Search for the cell housing the specified text and yield its (X, Y) center coordinate. 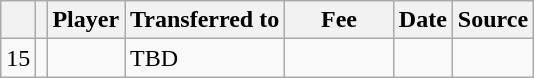
Source (492, 20)
Player (86, 20)
15 (18, 58)
Transferred to (205, 20)
Fee (340, 20)
Date (422, 20)
TBD (205, 58)
